Output the [X, Y] coordinate of the center of the cell containing the given text.  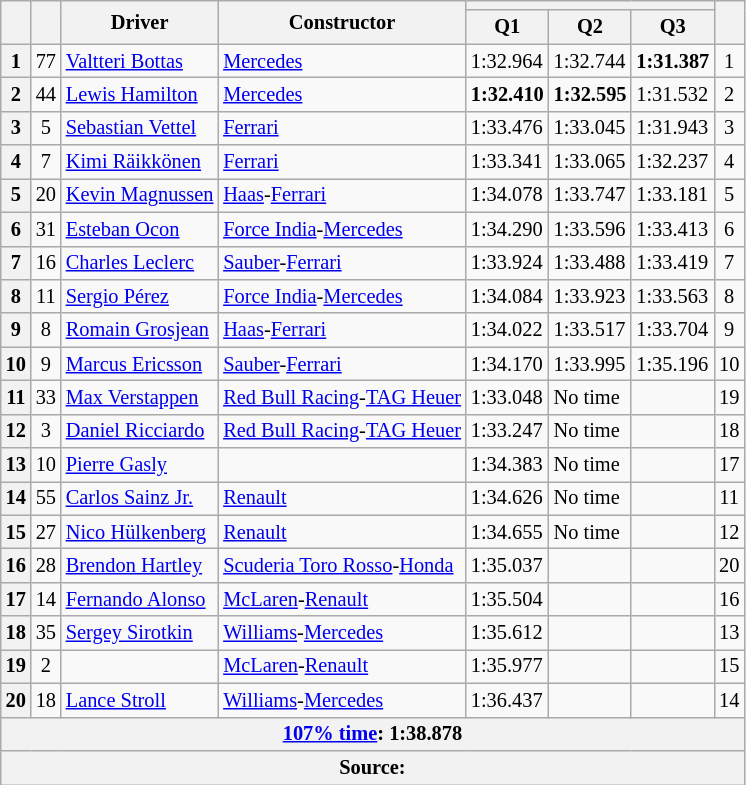
1:35.612 [508, 633]
55 [46, 498]
Q2 [590, 27]
1:34.655 [508, 532]
1:35.504 [508, 599]
1:33.488 [590, 263]
Romain Grosjean [140, 330]
1:31.943 [672, 128]
Sergey Sirotkin [140, 633]
1:31.532 [672, 94]
1:34.084 [508, 296]
Q3 [672, 27]
1:33.341 [508, 162]
Charles Leclerc [140, 263]
1:36.437 [508, 700]
Scuderia Toro Rosso-Honda [342, 565]
1:33.995 [590, 364]
1:35.196 [672, 364]
Max Verstappen [140, 397]
1:33.924 [508, 263]
Constructor [342, 22]
1:31.387 [672, 61]
Q1 [508, 27]
33 [46, 397]
1:33.065 [590, 162]
Source: [372, 767]
1:34.626 [508, 498]
1:33.181 [672, 195]
1:34.290 [508, 229]
27 [46, 532]
1:33.048 [508, 397]
1:32.964 [508, 61]
1:34.383 [508, 465]
1:34.022 [508, 330]
Carlos Sainz Jr. [140, 498]
Kimi Räikkönen [140, 162]
1:32.237 [672, 162]
Daniel Ricciardo [140, 431]
1:32.744 [590, 61]
1:33.747 [590, 195]
Pierre Gasly [140, 465]
1:33.476 [508, 128]
35 [46, 633]
Nico Hülkenberg [140, 532]
Esteban Ocon [140, 229]
1:33.704 [672, 330]
Fernando Alonso [140, 599]
Sebastian Vettel [140, 128]
1:32.410 [508, 94]
Sergio Pérez [140, 296]
44 [46, 94]
1:33.045 [590, 128]
Driver [140, 22]
1:35.977 [508, 666]
Lewis Hamilton [140, 94]
1:33.517 [590, 330]
28 [46, 565]
Kevin Magnussen [140, 195]
107% time: 1:38.878 [372, 734]
Marcus Ericsson [140, 364]
1:33.563 [672, 296]
1:33.596 [590, 229]
77 [46, 61]
1:32.595 [590, 94]
31 [46, 229]
1:35.037 [508, 565]
Brendon Hartley [140, 565]
1:33.247 [508, 431]
1:34.170 [508, 364]
1:33.413 [672, 229]
1:33.419 [672, 263]
1:33.923 [590, 296]
1:34.078 [508, 195]
Valtteri Bottas [140, 61]
Lance Stroll [140, 700]
